Scan for the cell matching the given text and deliver its (X, Y) coordinate at center. 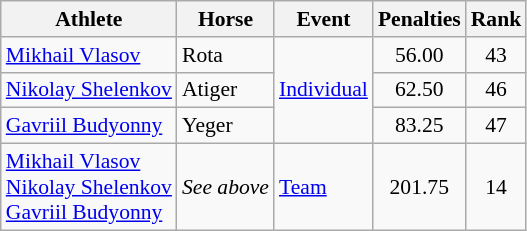
Rota (226, 55)
See above (226, 188)
43 (496, 55)
Nikolay Shelenkov (89, 90)
Penalties (420, 19)
14 (496, 188)
Mikhail VlasovNikolay ShelenkovGavriil Budyonny (89, 188)
Event (324, 19)
46 (496, 90)
Mikhail Vlasov (89, 55)
Gavriil Budyonny (89, 126)
Horse (226, 19)
Athlete (89, 19)
Yeger (226, 126)
62.50 (420, 90)
Rank (496, 19)
56.00 (420, 55)
47 (496, 126)
Atiger (226, 90)
83.25 (420, 126)
Individual (324, 90)
Team (324, 188)
201.75 (420, 188)
